Locate the cell with the specified text and output its (X, Y) center coordinate. 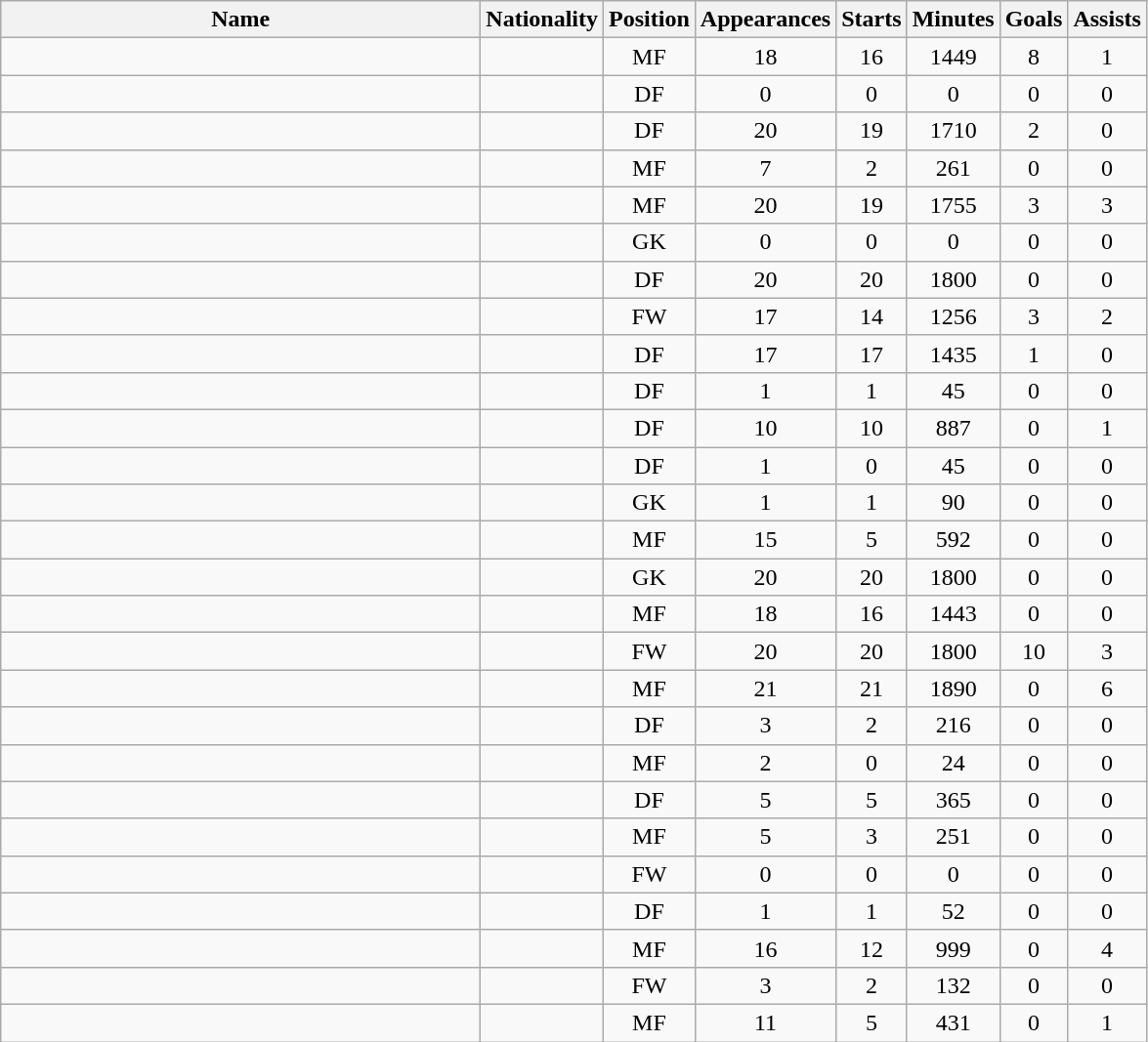
12 (872, 948)
24 (954, 763)
261 (954, 168)
7 (765, 168)
1755 (954, 205)
999 (954, 948)
251 (954, 837)
11 (765, 1022)
431 (954, 1022)
592 (954, 540)
1435 (954, 354)
1256 (954, 316)
1710 (954, 131)
Name (240, 20)
132 (954, 985)
Nationality (542, 20)
6 (1107, 688)
365 (954, 800)
52 (954, 911)
Goals (1034, 20)
15 (765, 540)
Minutes (954, 20)
1890 (954, 688)
Assists (1107, 20)
1443 (954, 614)
1449 (954, 57)
14 (872, 316)
4 (1107, 948)
216 (954, 726)
Appearances (765, 20)
887 (954, 428)
90 (954, 503)
8 (1034, 57)
Starts (872, 20)
Position (650, 20)
